Return (X, Y) of the center of cell containing provided text 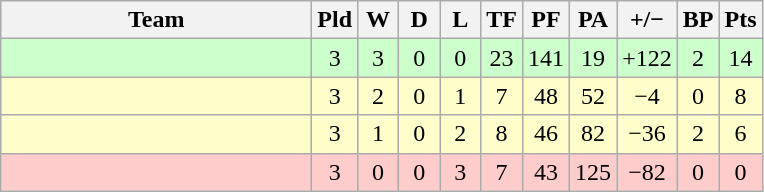
141 (546, 58)
BP (698, 20)
46 (546, 134)
Pts (740, 20)
Pld (335, 20)
19 (594, 58)
14 (740, 58)
125 (594, 172)
6 (740, 134)
D (420, 20)
PA (594, 20)
−4 (648, 96)
43 (546, 172)
23 (502, 58)
82 (594, 134)
−82 (648, 172)
W (378, 20)
−36 (648, 134)
TF (502, 20)
52 (594, 96)
PF (546, 20)
L (460, 20)
+122 (648, 58)
48 (546, 96)
Team (156, 20)
+/− (648, 20)
